Pinpoint the cell where the given text exists, returning its (X, Y) midpoint coordinate. 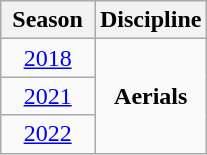
2022 (48, 134)
Season (48, 20)
2018 (48, 58)
Discipline (150, 20)
2021 (48, 96)
Aerials (150, 96)
